Pinpoint the cell where the given text exists, returning its (X, Y) midpoint coordinate. 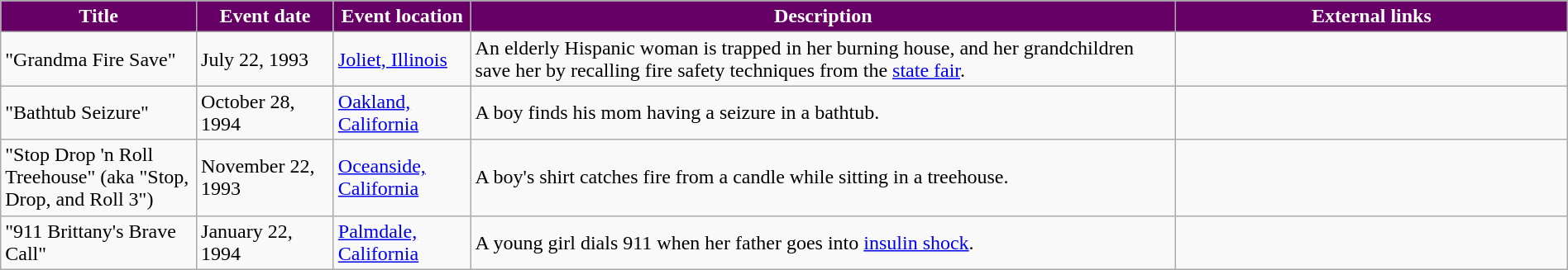
November 22, 1993 (265, 178)
Oakland, California (402, 112)
A boy finds his mom having a seizure in a bathtub. (824, 112)
Event date (265, 17)
An elderly Hispanic woman is trapped in her burning house, and her grandchildren save her by recalling fire safety techniques from the state fair. (824, 59)
October 28, 1994 (265, 112)
A young girl dials 911 when her father goes into insulin shock. (824, 243)
Oceanside, California (402, 178)
A boy's shirt catches fire from a candle while sitting in a treehouse. (824, 178)
January 22, 1994 (265, 243)
July 22, 1993 (265, 59)
"Stop Drop 'n Roll Treehouse" (aka "Stop, Drop, and Roll 3") (99, 178)
Joliet, Illinois (402, 59)
"911 Brittany's Brave Call" (99, 243)
Title (99, 17)
Event location (402, 17)
External links (1372, 17)
Description (824, 17)
"Grandma Fire Save" (99, 59)
"Bathtub Seizure" (99, 112)
Palmdale, California (402, 243)
